From the cell containing the given text, extract its center point as (x, y) coordinate. 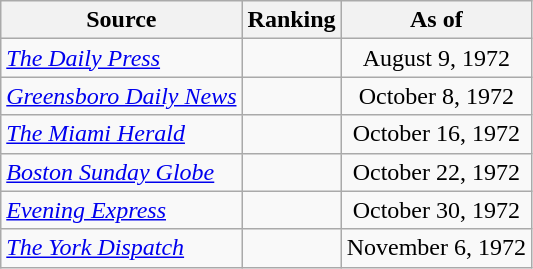
October 8, 1972 (436, 96)
As of (436, 20)
Boston Sunday Globe (122, 172)
Evening Express (122, 210)
The York Dispatch (122, 248)
Source (122, 20)
August 9, 1972 (436, 58)
October 22, 1972 (436, 172)
October 16, 1972 (436, 134)
October 30, 1972 (436, 210)
Greensboro Daily News (122, 96)
The Miami Herald (122, 134)
The Daily Press (122, 58)
Ranking (292, 20)
November 6, 1972 (436, 248)
